Scan for the cell matching the given text and deliver its [X, Y] coordinate at center. 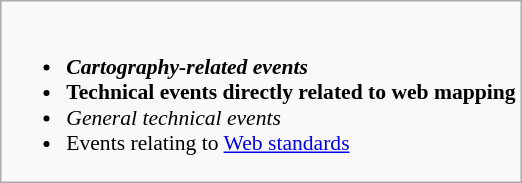
Cartography-related eventsTechnical events directly related to web mappingGeneral technical eventsEvents relating to Web standards [260, 92]
